Provide the [X, Y] coordinate of the cell's center where the given text is located.  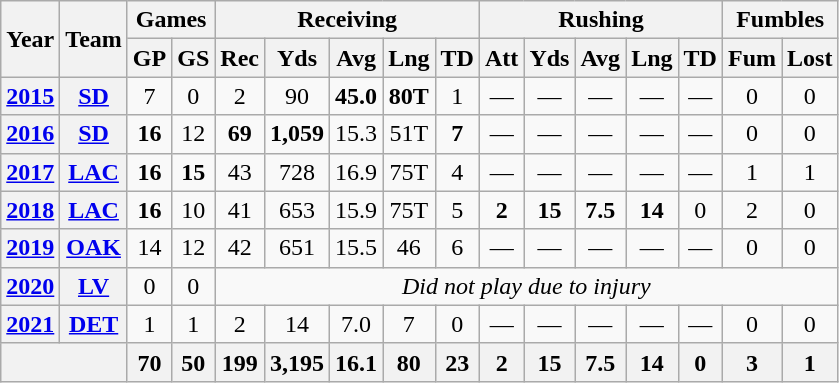
Rushing [600, 20]
Rec [240, 58]
45.0 [356, 96]
2021 [30, 324]
51T [409, 134]
GS [194, 58]
Lost [810, 58]
90 [298, 96]
42 [240, 248]
43 [240, 172]
GP [149, 58]
6 [457, 248]
Fum [752, 58]
Fumbles [780, 20]
651 [298, 248]
15.5 [356, 248]
3 [752, 362]
Receiving [348, 20]
23 [457, 362]
199 [240, 362]
46 [409, 248]
80T [409, 96]
653 [298, 210]
50 [194, 362]
OAK [94, 248]
7.0 [356, 324]
4 [457, 172]
70 [149, 362]
5 [457, 210]
3,195 [298, 362]
16.1 [356, 362]
2020 [30, 286]
80 [409, 362]
1,059 [298, 134]
Year [30, 39]
LV [94, 286]
2017 [30, 172]
Games [170, 20]
2015 [30, 96]
69 [240, 134]
2016 [30, 134]
16.9 [356, 172]
2019 [30, 248]
728 [298, 172]
Team [94, 39]
15.9 [356, 210]
15.3 [356, 134]
Att [501, 58]
41 [240, 210]
2018 [30, 210]
10 [194, 210]
Did not play due to injury [526, 286]
DET [94, 324]
